Identify which cell holds the provided text, then report its [X, Y] central coordinate. 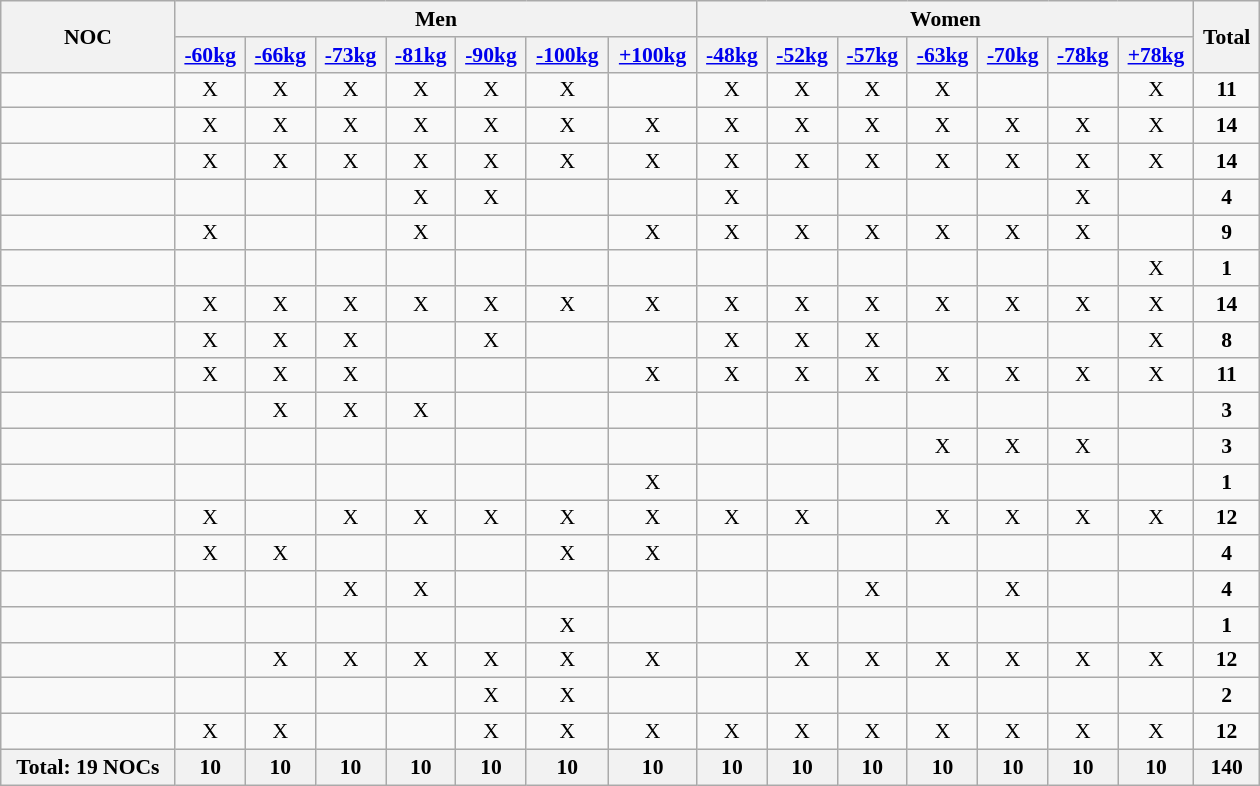
NOC [88, 36]
-100kg [567, 55]
-52kg [802, 55]
-57kg [872, 55]
-90kg [491, 55]
Men [436, 19]
-66kg [280, 55]
-78kg [1083, 55]
2 [1226, 696]
Total: 19 NOCs [88, 767]
-70kg [1013, 55]
9 [1226, 233]
8 [1226, 340]
-60kg [210, 55]
Women [946, 19]
+100kg [653, 55]
-63kg [942, 55]
140 [1226, 767]
-81kg [421, 55]
Total [1226, 36]
-48kg [732, 55]
+78kg [1156, 55]
-73kg [350, 55]
